For the text-containing cell, return its midpoint in [x, y] coordinate format. 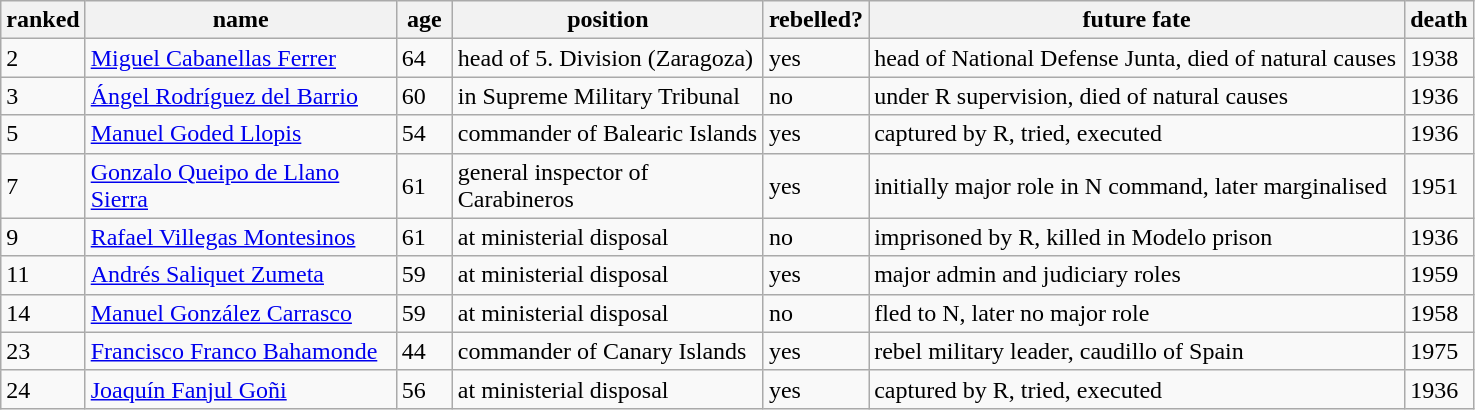
Francisco Franco Bahamonde [240, 351]
head of National Defense Junta, died of natural causes [1137, 58]
Gonzalo Queipo de Llano Sierra [240, 186]
initially major role in N command, later marginalised [1137, 186]
head of 5. Division (Zaragoza) [608, 58]
1975 [1439, 351]
commander of Balearic Islands [608, 134]
14 [43, 313]
44 [424, 351]
fled to N, later no major role [1137, 313]
9 [43, 237]
major admin and judiciary roles [1137, 275]
in Supreme Military Tribunal [608, 96]
under R supervision, died of natural causes [1137, 96]
commander of Canary Islands [608, 351]
general inspector of Carabineros [608, 186]
position [608, 20]
ranked [43, 20]
5 [43, 134]
24 [43, 389]
56 [424, 389]
future fate [1137, 20]
64 [424, 58]
name [240, 20]
60 [424, 96]
rebelled? [816, 20]
age [424, 20]
Miguel Cabanellas Ferrer [240, 58]
2 [43, 58]
Joaquín Fanjul Goñi [240, 389]
7 [43, 186]
Ángel Rodríguez del Barrio [240, 96]
Manuel González Carrasco [240, 313]
Manuel Goded Llopis [240, 134]
11 [43, 275]
54 [424, 134]
3 [43, 96]
1959 [1439, 275]
1951 [1439, 186]
1958 [1439, 313]
23 [43, 351]
imprisoned by R, killed in Modelo prison [1137, 237]
Andrés Saliquet Zumeta [240, 275]
1938 [1439, 58]
Rafael Villegas Montesinos [240, 237]
death [1439, 20]
rebel military leader, caudillo of Spain [1137, 351]
